Capture the cell that displays the provided text and extract its (x, y) central coordinate. 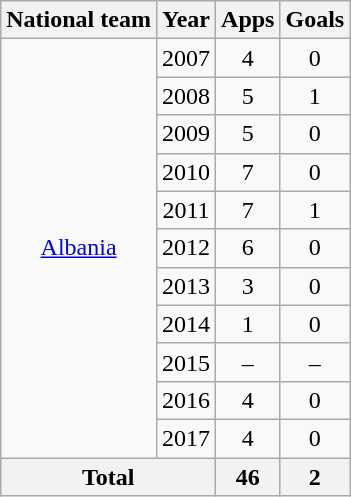
Total (108, 477)
Goals (315, 20)
Year (186, 20)
2016 (186, 400)
2007 (186, 58)
2011 (186, 210)
2 (315, 477)
2012 (186, 248)
2009 (186, 134)
2014 (186, 324)
Albania (79, 248)
National team (79, 20)
Apps (248, 20)
2017 (186, 438)
6 (248, 248)
2010 (186, 172)
46 (248, 477)
2015 (186, 362)
2013 (186, 286)
3 (248, 286)
2008 (186, 96)
